Output the (x, y) coordinate of the center of the cell containing the given text.  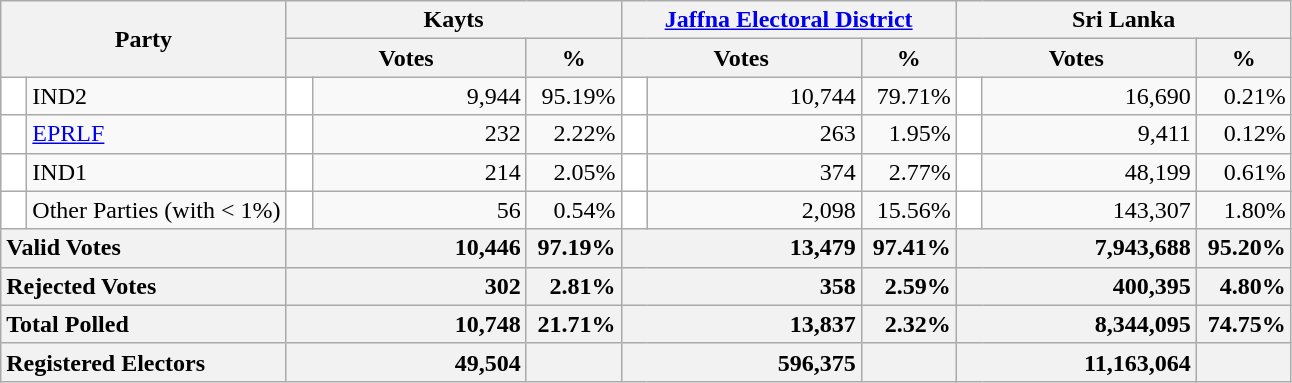
0.61% (1244, 172)
Total Polled (144, 324)
13,837 (741, 324)
IND2 (156, 96)
IND1 (156, 172)
11,163,064 (1076, 362)
2.77% (908, 172)
0.12% (1244, 134)
EPRLF (156, 134)
Registered Electors (144, 362)
263 (754, 134)
21.71% (574, 324)
2.05% (574, 172)
74.75% (1244, 324)
596,375 (741, 362)
15.56% (908, 210)
Jaffna Electoral District (788, 20)
302 (406, 286)
Kayts (454, 20)
358 (741, 286)
95.20% (1244, 248)
2,098 (754, 210)
10,446 (406, 248)
Other Parties (with < 1%) (156, 210)
Valid Votes (144, 248)
16,690 (1089, 96)
1.80% (1244, 210)
0.54% (574, 210)
143,307 (1089, 210)
97.19% (574, 248)
49,504 (406, 362)
10,744 (754, 96)
79.71% (908, 96)
400,395 (1076, 286)
8,344,095 (1076, 324)
10,748 (406, 324)
232 (419, 134)
Party (144, 39)
2.81% (574, 286)
4.80% (1244, 286)
1.95% (908, 134)
Rejected Votes (144, 286)
7,943,688 (1076, 248)
2.22% (574, 134)
Sri Lanka (1124, 20)
97.41% (908, 248)
2.59% (908, 286)
9,411 (1089, 134)
9,944 (419, 96)
13,479 (741, 248)
2.32% (908, 324)
56 (419, 210)
95.19% (574, 96)
374 (754, 172)
48,199 (1089, 172)
214 (419, 172)
0.21% (1244, 96)
